Determine the (X, Y) coordinate at the center of the cell enclosing the given text.  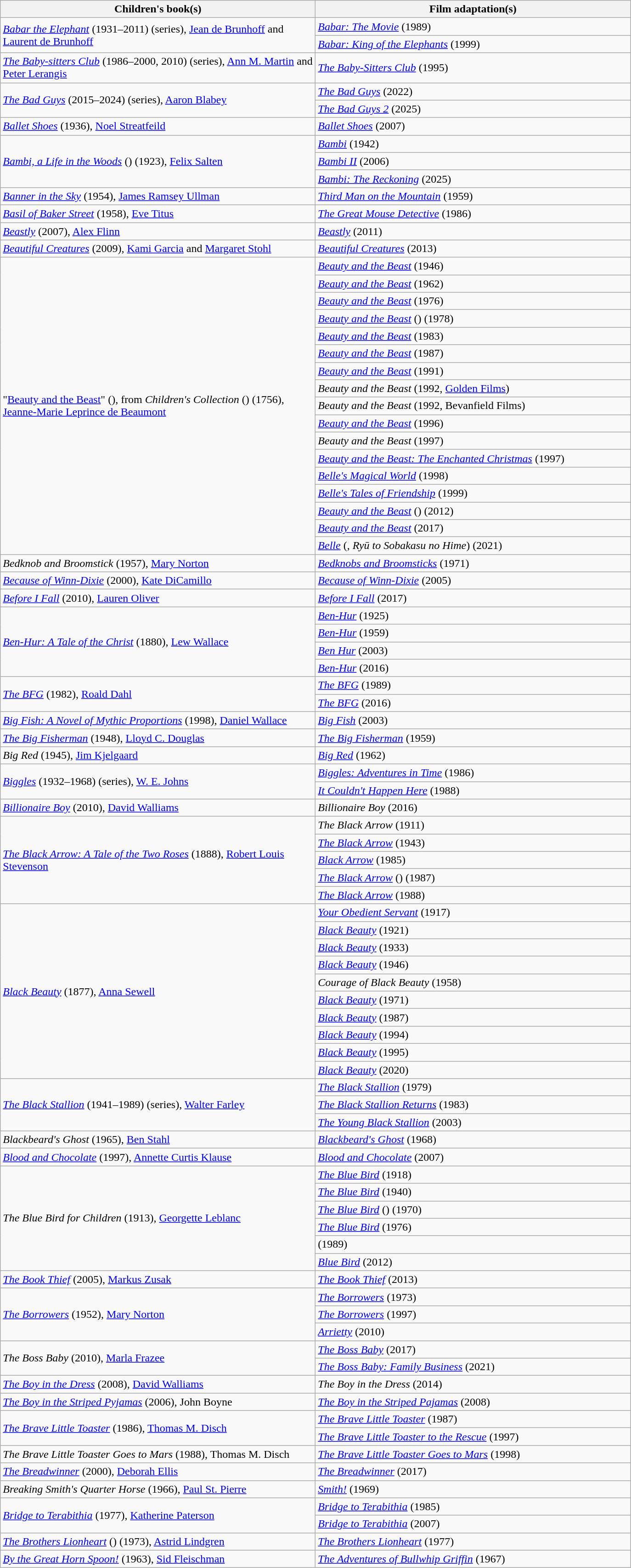
Beautiful Creatures (2009), Kami Garcia and Margaret Stohl (158, 249)
Bambi, a Life in the Woods () (1923), Felix Salten (158, 161)
Before I Fall (2017) (473, 598)
By the Great Horn Spoon! (1963), Sid Fleischman (158, 1559)
Bambi II (2006) (473, 161)
The Brothers Lionheart () (1973), Astrid Lindgren (158, 1541)
The Brave Little Toaster (1986), Thomas M. Disch (158, 1428)
The Boy in the Striped Pyjamas (2006), John Boyne (158, 1402)
The Great Mouse Detective (1986) (473, 213)
The Blue Bird (1976) (473, 1227)
Beauty and the Beast (1997) (473, 441)
Beauty and the Beast (1987) (473, 353)
Belle (, Ryū to Sobakasu no Hime) (2021) (473, 546)
Beauty and the Beast () (1978) (473, 319)
The Black Arrow (1988) (473, 895)
Beauty and the Beast (1983) (473, 336)
The Boss Baby (2010), Marla Frazee (158, 1358)
Ben-Hur (1925) (473, 616)
Because of Winn-Dixie (2000), Kate DiCamillo (158, 581)
Because of Winn-Dixie (2005) (473, 581)
Bambi: The Reckoning (2025) (473, 179)
The Boy in the Dress (2008), David Walliams (158, 1384)
The Brave Little Toaster to the Rescue (1997) (473, 1437)
The Black Stallion (1979) (473, 1087)
The Blue Bird for Children (1913), Georgette Leblanc (158, 1218)
Billionaire Boy (2016) (473, 808)
The Brothers Lionheart (1977) (473, 1541)
Blood and Chocolate (2007) (473, 1157)
Black Beauty (1877), Anna Sewell (158, 991)
The Black Arrow () (1987) (473, 878)
The Black Arrow (1943) (473, 843)
Beauty and the Beast (1992, Golden Films) (473, 388)
The Brave Little Toaster Goes to Mars (1988), Thomas M. Disch (158, 1454)
Bridge to Terabithia (2007) (473, 1524)
Beauty and the Beast (2017) (473, 528)
Beauty and the Beast (1991) (473, 371)
The Boss Baby (2017) (473, 1349)
Bridge to Terabithia (1985) (473, 1506)
The BFG (2016) (473, 703)
The Borrowers (1952), Mary Norton (158, 1314)
The Brave Little Toaster Goes to Mars (1998) (473, 1454)
(1989) (473, 1244)
The Black Stallion Returns (1983) (473, 1105)
Blue Bird (2012) (473, 1262)
Black Beauty (1933) (473, 947)
Ballet Shoes (2007) (473, 126)
Ben-Hur (1959) (473, 633)
Your Obedient Servant (1917) (473, 913)
The Book Thief (2005), Markus Zusak (158, 1279)
Babar the Elephant (1931–2011) (series), Jean de Brunhoff and Laurent de Brunhoff (158, 35)
Babar: The Movie (1989) (473, 27)
Beastly (2011) (473, 231)
The Bad Guys (2022) (473, 91)
The Bad Guys 2 (2025) (473, 109)
The Blue Bird (1940) (473, 1192)
Beauty and the Beast (1992, Bevanfield Films) (473, 406)
Beauty and the Beast (1996) (473, 423)
Beauty and the Beast (1946) (473, 266)
Big Fish (2003) (473, 720)
Black Beauty (1987) (473, 1017)
Bedknob and Broomstick (1957), Mary Norton (158, 563)
Big Red (1945), Jim Kjelgaard (158, 755)
Beauty and the Beast (1976) (473, 301)
Children's book(s) (158, 9)
The Baby-sitters Club (1986–2000, 2010) (series), Ann M. Martin and Peter Lerangis (158, 68)
Black Beauty (1921) (473, 930)
Biggles: Adventures in Time (1986) (473, 773)
Bedknobs and Broomsticks (1971) (473, 563)
The Bad Guys (2015–2024) (series), Aaron Blabey (158, 100)
Ben Hur (2003) (473, 650)
Bambi (1942) (473, 144)
Black Beauty (1995) (473, 1052)
The Black Arrow (1911) (473, 825)
The Breadwinner (2017) (473, 1472)
The Baby-Sitters Club (1995) (473, 68)
The Book Thief (2013) (473, 1279)
Courage of Black Beauty (1958) (473, 982)
Ben-Hur (2016) (473, 668)
Billionaire Boy (2010), David Walliams (158, 808)
The Black Arrow: A Tale of the Two Roses (1888), Robert Louis Stevenson (158, 860)
Black Arrow (1985) (473, 860)
Beauty and the Beast (1962) (473, 284)
The Blue Bird () (1970) (473, 1210)
Big Red (1962) (473, 755)
Beauty and the Beast () (2012) (473, 511)
Blackbeard's Ghost (1968) (473, 1140)
"Beauty and the Beast" (), from Children's Collection () (1756), Jeanne-Marie Leprince de Beaumont (158, 406)
Biggles (1932–1968) (series), W. E. Johns (158, 781)
Ballet Shoes (1936), Noel Streatfeild (158, 126)
Blood and Chocolate (1997), Annette Curtis Klause (158, 1157)
The BFG (1982), Roald Dahl (158, 694)
The BFG (1989) (473, 685)
The Young Black Stallion (2003) (473, 1122)
The Brave Little Toaster (1987) (473, 1419)
The Boss Baby: Family Business (2021) (473, 1367)
The Borrowers (1973) (473, 1297)
Black Beauty (1946) (473, 965)
Bridge to Terabithia (1977), Katherine Paterson (158, 1515)
The Black Stallion (1941–1989) (series), Walter Farley (158, 1105)
Before I Fall (2010), Lauren Oliver (158, 598)
It Couldn't Happen Here (1988) (473, 790)
The Boy in the Dress (2014) (473, 1384)
Banner in the Sky (1954), James Ramsey Ullman (158, 196)
The Big Fisherman (1959) (473, 738)
Belle's Magical World (1998) (473, 476)
Beautiful Creatures (2013) (473, 249)
Black Beauty (1971) (473, 1000)
The Breadwinner (2000), Deborah Ellis (158, 1472)
Basil of Baker Street (1958), Eve Titus (158, 213)
Beauty and the Beast: The Enchanted Christmas (1997) (473, 458)
Beastly (2007), Alex Flinn (158, 231)
Big Fish: A Novel of Mythic Proportions (1998), Daniel Wallace (158, 720)
The Boy in the Striped Pajamas (2008) (473, 1402)
Breaking Smith's Quarter Horse (1966), Paul St. Pierre (158, 1489)
Black Beauty (2020) (473, 1070)
The Borrowers (1997) (473, 1314)
Film adaptation(s) (473, 9)
Smith! (1969) (473, 1489)
Third Man on the Mountain (1959) (473, 196)
The Adventures of Bullwhip Griffin (1967) (473, 1559)
Ben-Hur: A Tale of the Christ (1880), Lew Wallace (158, 642)
Babar: King of the Elephants (1999) (473, 44)
The Big Fisherman (1948), Lloyd C. Douglas (158, 738)
Belle's Tales of Friendship (1999) (473, 493)
The Blue Bird (1918) (473, 1175)
Black Beauty (1994) (473, 1035)
Arrietty (2010) (473, 1332)
Blackbeard's Ghost (1965), Ben Stahl (158, 1140)
